Provide the (X, Y) coordinate of the cell's center where the given text is located.  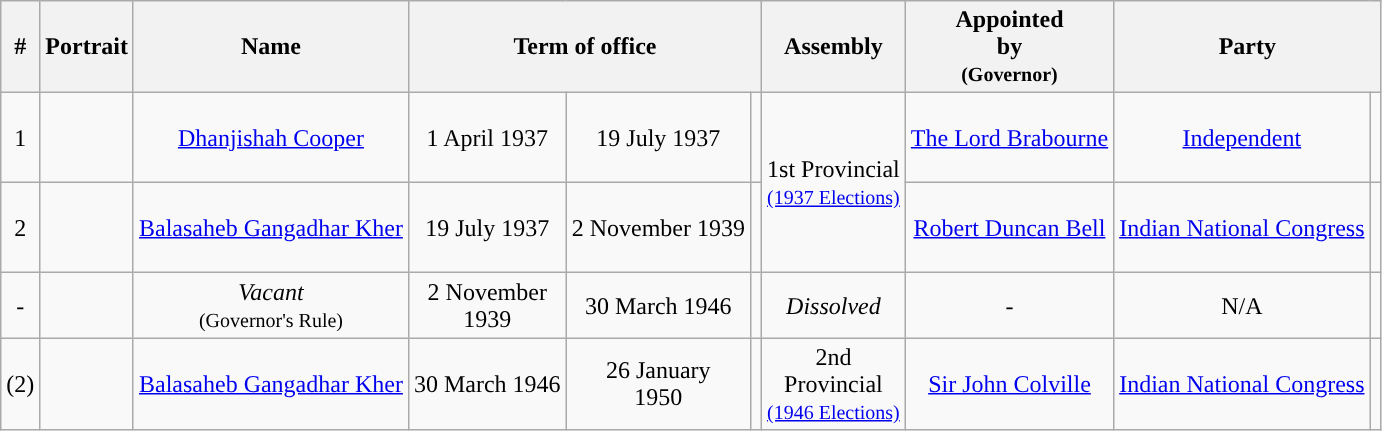
26 January1950 (658, 384)
The Lord Brabourne (1009, 138)
# (20, 47)
1st Provincial(1937 Elections) (834, 183)
Vacant(Governor's Rule) (270, 306)
2 (20, 228)
Independent (1242, 138)
Robert Duncan Bell (1009, 228)
Portrait (87, 47)
N/A (1242, 306)
Appointedby(Governor) (1009, 47)
1 (20, 138)
Name (270, 47)
Term of office (584, 47)
Sir John Colville (1009, 384)
Party (1248, 47)
1 April 1937 (487, 138)
(2) (20, 384)
Assembly (834, 47)
Dhanjishah Cooper (270, 138)
2ndProvincial(1946 Elections) (834, 384)
Dissolved (834, 306)
2 November 1939 (658, 228)
2 November1939 (487, 306)
